Return (x, y) of the center of cell containing provided text 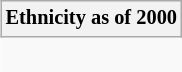
Ethnicity as of 2000 (92, 18)
